Capture the cell that displays the provided text and extract its (x, y) central coordinate. 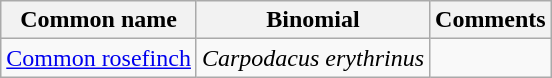
Comments (491, 20)
Common rosefinch (99, 58)
Binomial (312, 20)
Common name (99, 20)
Carpodacus erythrinus (312, 58)
